Return (X, Y) of the center of cell containing provided text 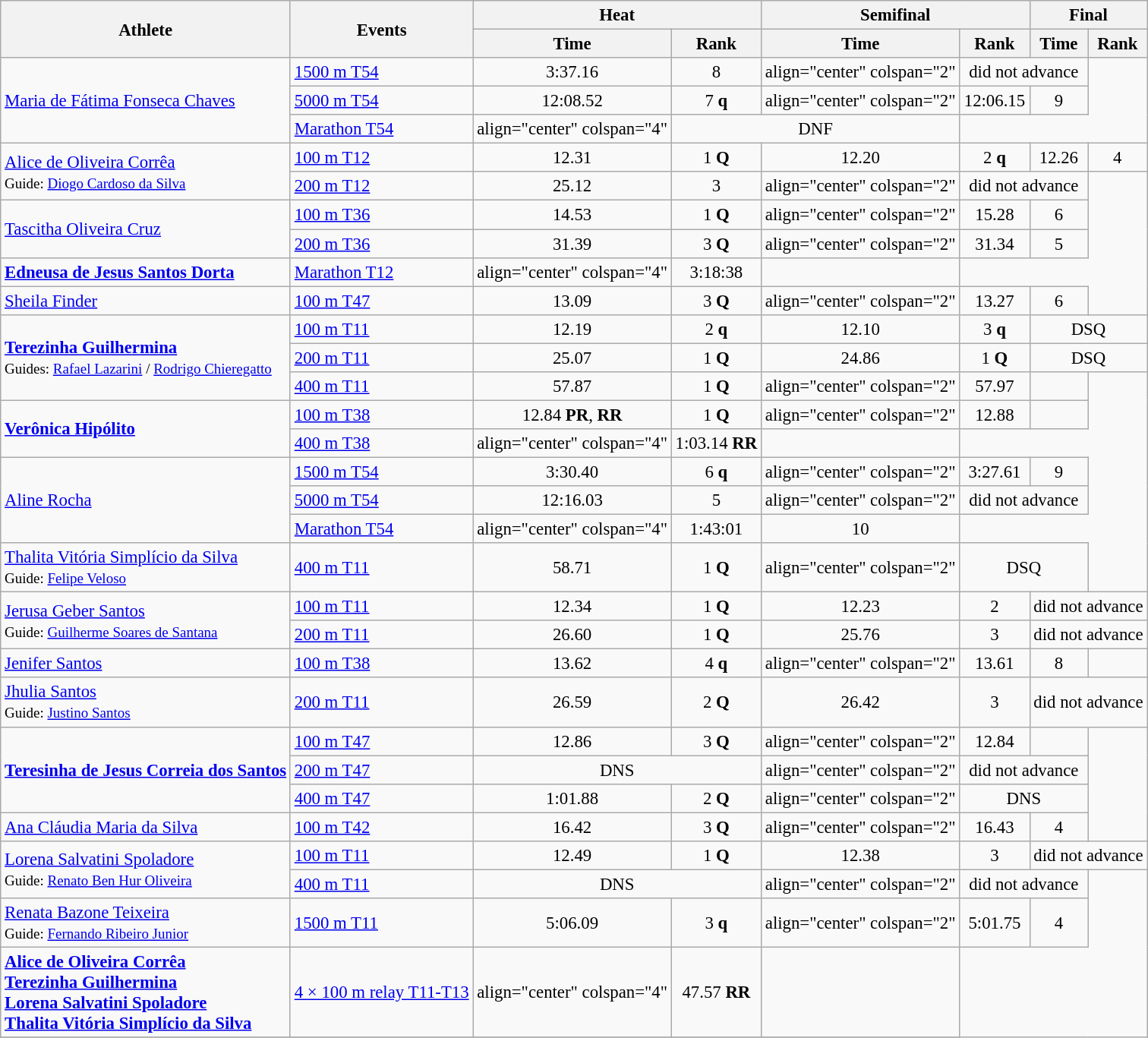
12.84 (995, 741)
13.61 (995, 664)
31.34 (995, 244)
Aline Rocha (146, 500)
47.57 RR (716, 992)
12:16.03 (572, 500)
25.12 (572, 186)
4 q (716, 664)
14.53 (572, 215)
Sheila Finder (146, 301)
Athlete (146, 29)
58.71 (572, 568)
200 m T47 (381, 770)
12.20 (859, 158)
7 q (716, 101)
Terezinha GuilherminaGuides: Rafael Lazarini / Rodrigo Chieregatto (146, 357)
6 q (716, 472)
25.07 (572, 358)
13.62 (572, 664)
25.76 (859, 635)
Verônica Hipólito (146, 428)
12.31 (572, 158)
Ana Cláudia Maria da Silva (146, 827)
12.49 (572, 856)
57.87 (572, 386)
Marathon T12 (381, 272)
12.10 (859, 329)
3:37.16 (572, 72)
12.23 (859, 607)
12.84 PR, RR (572, 415)
Thalita Vitória Simplício da SilvaGuide: Felipe Veloso (146, 568)
1500 m T11 (381, 923)
5:01.75 (995, 923)
3:18:38 (716, 272)
26.60 (572, 635)
12.26 (1058, 158)
1:43:01 (716, 529)
12.19 (572, 329)
16.43 (995, 827)
12:08.52 (572, 101)
Maria de Fátima Fonseca Chaves (146, 100)
200 m T36 (381, 244)
Jhulia SantosGuide: Justino Santos (146, 703)
12.88 (995, 415)
Renata Bazone TeixeiraGuide: Fernando Ribeiro Junior (146, 923)
DNF (815, 129)
24.86 (859, 358)
Alice de Oliveira CorrêaGuide: Diogo Cardoso da Silva (146, 172)
Jerusa Geber SantosGuide: Guilherme Soares de Santana (146, 621)
26.59 (572, 703)
12.38 (859, 856)
Edneusa de Jesus Santos Dorta (146, 272)
Heat (617, 15)
Tascitha Oliveira Cruz (146, 229)
13.27 (995, 301)
Events (381, 29)
100 m T42 (381, 827)
5:06.09 (572, 923)
Final (1089, 15)
26.42 (859, 703)
1:01.88 (572, 798)
100 m T36 (381, 215)
16.42 (572, 827)
Alice de Oliveira CorrêaTerezinha GuilherminaLorena Salvatini SpoladoreThalita Vitória Simplício da Silva (146, 992)
Teresinha de Jesus Correia dos Santos (146, 770)
2 (995, 607)
3:27.61 (995, 472)
10 (859, 529)
100 m T12 (381, 158)
3:30.40 (572, 472)
57.97 (995, 386)
13.09 (572, 301)
4 × 100 m relay T11-T13 (381, 992)
200 m T12 (381, 186)
12.34 (572, 607)
400 m T38 (381, 443)
31.39 (572, 244)
Jenifer Santos (146, 664)
400 m T47 (381, 798)
15.28 (995, 215)
1:03.14 RR (716, 443)
Lorena Salvatini SpoladoreGuide: Renato Ben Hur Oliveira (146, 870)
12:06.15 (995, 101)
12.86 (572, 741)
Semifinal (895, 15)
